Return the [X, Y] coordinate for the center point of the cell that contains the specified text.  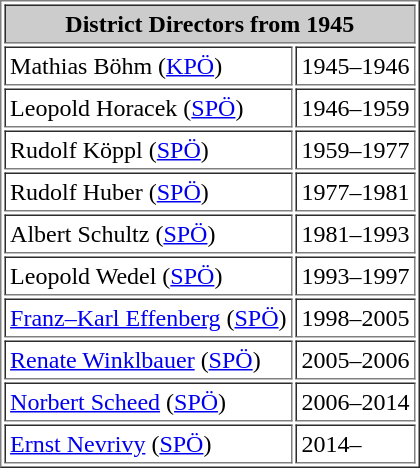
1946–1959 [356, 108]
1993–1997 [356, 276]
Leopold Wedel (SPÖ) [148, 276]
1977–1981 [356, 192]
Renate Winklbauer (SPÖ) [148, 360]
1981–1993 [356, 234]
Leopold Horacek (SPÖ) [148, 108]
2005–2006 [356, 360]
2006–2014 [356, 402]
District Directors from 1945 [210, 24]
Rudolf Huber (SPÖ) [148, 192]
Mathias Böhm (KPÖ) [148, 66]
Albert Schultz (SPÖ) [148, 234]
Rudolf Köppl (SPÖ) [148, 150]
Norbert Scheed (SPÖ) [148, 402]
1945–1946 [356, 66]
2014– [356, 444]
1998–2005 [356, 318]
Ernst Nevrivy (SPÖ) [148, 444]
Franz–Karl Effenberg (SPÖ) [148, 318]
1959–1977 [356, 150]
